Provide the [x, y] coordinate of the cell's center where the given text is located.  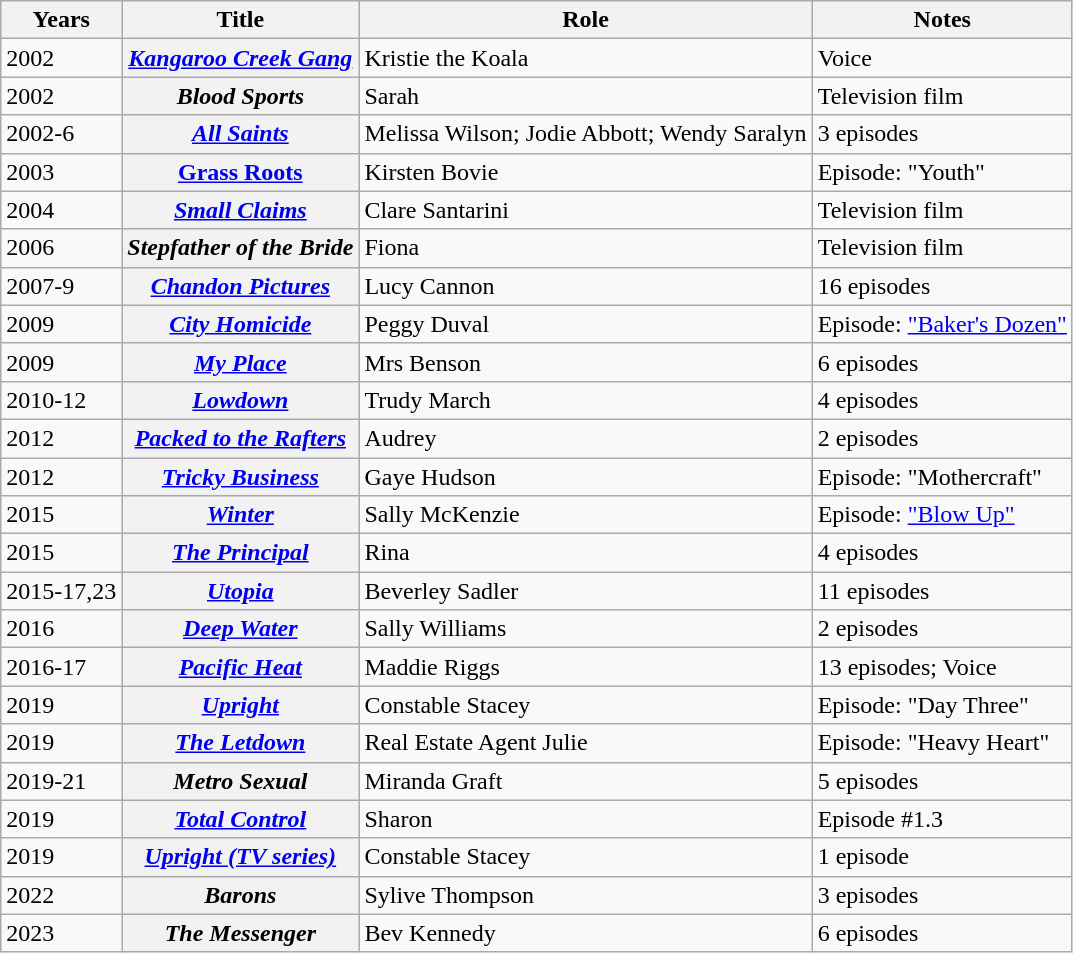
Utopia [240, 591]
Metro Sexual [240, 781]
Sarah [586, 96]
Blood Sports [240, 96]
Episode: "Heavy Heart" [942, 743]
2016 [62, 629]
The Letdown [240, 743]
Upright [240, 705]
Melissa Wilson; Jodie Abbott; Wendy Saralyn [586, 134]
Episode: "Mothercraft" [942, 477]
Episode: "Blow Up" [942, 515]
City Homicide [240, 324]
Sylive Thompson [586, 895]
2002-6 [62, 134]
Sally McKenzie [586, 515]
Stepfather of the Bride [240, 248]
Sharon [586, 819]
13 episodes; Voice [942, 667]
Title [240, 20]
2007-9 [62, 286]
Kirsten Bovie [586, 172]
11 episodes [942, 591]
Chandon Pictures [240, 286]
Miranda Graft [586, 781]
Deep Water [240, 629]
2023 [62, 933]
The Principal [240, 553]
Episode: "Day Three" [942, 705]
Episode #1.3 [942, 819]
The Messenger [240, 933]
Voice [942, 58]
Rina [586, 553]
Sally Williams [586, 629]
5 episodes [942, 781]
2019-21 [62, 781]
Fiona [586, 248]
Lowdown [240, 400]
2016-17 [62, 667]
2004 [62, 210]
Role [586, 20]
Years [62, 20]
Mrs Benson [586, 362]
Pacific Heat [240, 667]
Episode: "Baker's Dozen" [942, 324]
Total Control [240, 819]
Kangaroo Creek Gang [240, 58]
Barons [240, 895]
Trudy March [586, 400]
Real Estate Agent Julie [586, 743]
Small Claims [240, 210]
Bev Kennedy [586, 933]
Lucy Cannon [586, 286]
Audrey [586, 438]
2010-12 [62, 400]
Packed to the Rafters [240, 438]
All Saints [240, 134]
Notes [942, 20]
Beverley Sadler [586, 591]
Upright (TV series) [240, 857]
2006 [62, 248]
Clare Santarini [586, 210]
Kristie the Koala [586, 58]
16 episodes [942, 286]
2003 [62, 172]
Peggy Duval [586, 324]
Grass Roots [240, 172]
Winter [240, 515]
Gaye Hudson [586, 477]
Tricky Business [240, 477]
2022 [62, 895]
1 episode [942, 857]
Maddie Riggs [586, 667]
2015-17,23 [62, 591]
My Place [240, 362]
Episode: "Youth" [942, 172]
